Find where the given text appears and provide that cell's center as [x, y] coordinate. 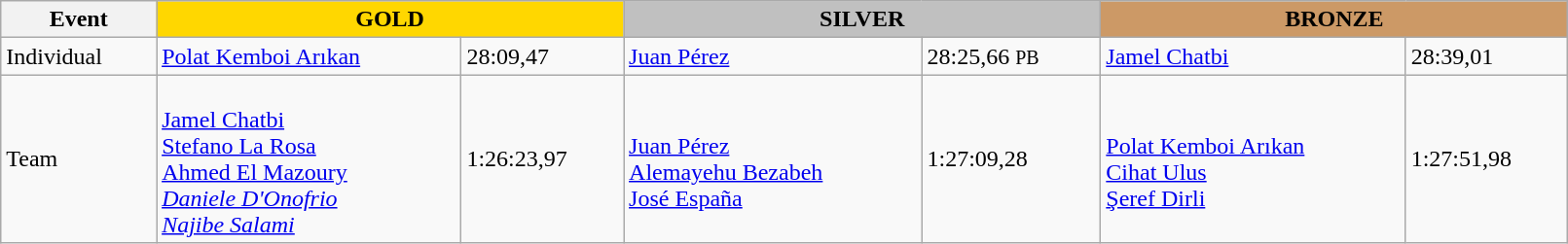
1:26:23,97 [543, 159]
Juan Pérez [773, 56]
1:27:09,28 [1011, 159]
SILVER [862, 19]
28:39,01 [1487, 56]
Jamel Chatbi [1254, 56]
Individual [79, 56]
Polat Kemboi Arıkan [310, 56]
GOLD [390, 19]
Event [79, 19]
28:25,66 PB [1011, 56]
BRONZE [1334, 19]
Jamel Chatbi Stefano La Rosa Ahmed El Mazoury Daniele D'Onofrio Najibe Salami [310, 159]
28:09,47 [543, 56]
Team [79, 159]
1:27:51,98 [1487, 159]
Polat Kemboi Arıkan Cihat Ulus Şeref Dirli [1254, 159]
Juan Pérez Alemayehu Bezabeh José España [773, 159]
